Find where the given text appears and provide that cell's center as (x, y) coordinate. 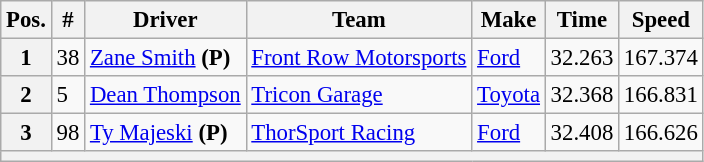
32.368 (582, 95)
2 (26, 95)
# (68, 20)
Driver (166, 20)
Make (509, 20)
Dean Thompson (166, 95)
5 (68, 95)
166.831 (662, 95)
3 (26, 133)
Speed (662, 20)
167.374 (662, 58)
Tricon Garage (359, 95)
Time (582, 20)
Zane Smith (P) (166, 58)
38 (68, 58)
Team (359, 20)
1 (26, 58)
Ty Majeski (P) (166, 133)
Toyota (509, 95)
Front Row Motorsports (359, 58)
Pos. (26, 20)
32.408 (582, 133)
ThorSport Racing (359, 133)
32.263 (582, 58)
98 (68, 133)
166.626 (662, 133)
